Identify which cell holds the provided text, then report its [x, y] central coordinate. 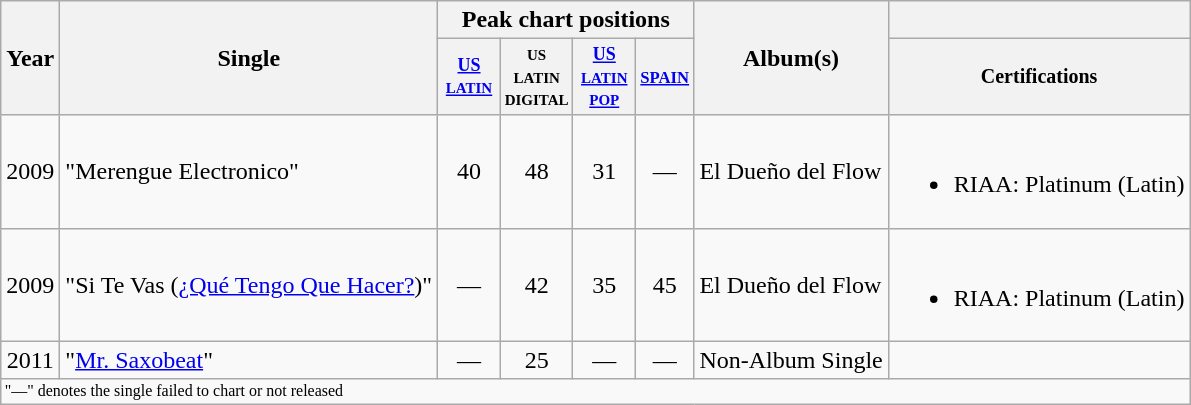
Peak chart positions [566, 20]
"—" denotes the single failed to chart or not released [596, 391]
US LATINPOP [604, 77]
US LATINDIGITAL [536, 77]
"Mr. Saxobeat" [249, 360]
SPAIN [665, 77]
Single [249, 58]
Non-Album Single [791, 360]
Certifications [1039, 77]
45 [665, 284]
40 [470, 172]
US LATIN [470, 77]
31 [604, 172]
"Si Te Vas (¿Qué Tengo Que Hacer?)" [249, 284]
42 [536, 284]
Year [30, 58]
48 [536, 172]
25 [536, 360]
"Merengue Electronico" [249, 172]
Album(s) [791, 58]
2011 [30, 360]
35 [604, 284]
